Find where the given text appears and provide that cell's center as [x, y] coordinate. 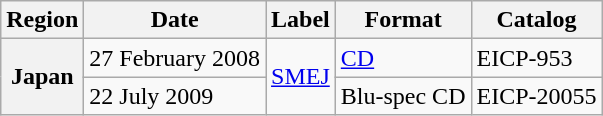
Date [175, 20]
Catalog [536, 20]
Format [403, 20]
CD [403, 58]
Japan [42, 77]
EICP-20055 [536, 96]
27 February 2008 [175, 58]
Region [42, 20]
Blu-spec CD [403, 96]
EICP-953 [536, 58]
22 July 2009 [175, 96]
SMEJ [301, 77]
Label [301, 20]
